Detect which cell encompasses the target text, then output its (X, Y) center coordinate. 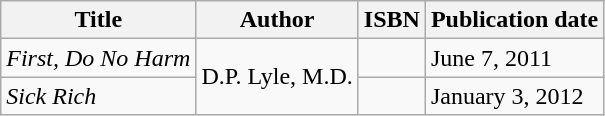
June 7, 2011 (514, 58)
January 3, 2012 (514, 96)
Author (277, 20)
Publication date (514, 20)
Sick Rich (98, 96)
D.P. Lyle, M.D. (277, 77)
Title (98, 20)
First, Do No Harm (98, 58)
ISBN (392, 20)
